Scan for the cell matching the given text and deliver its (x, y) coordinate at center. 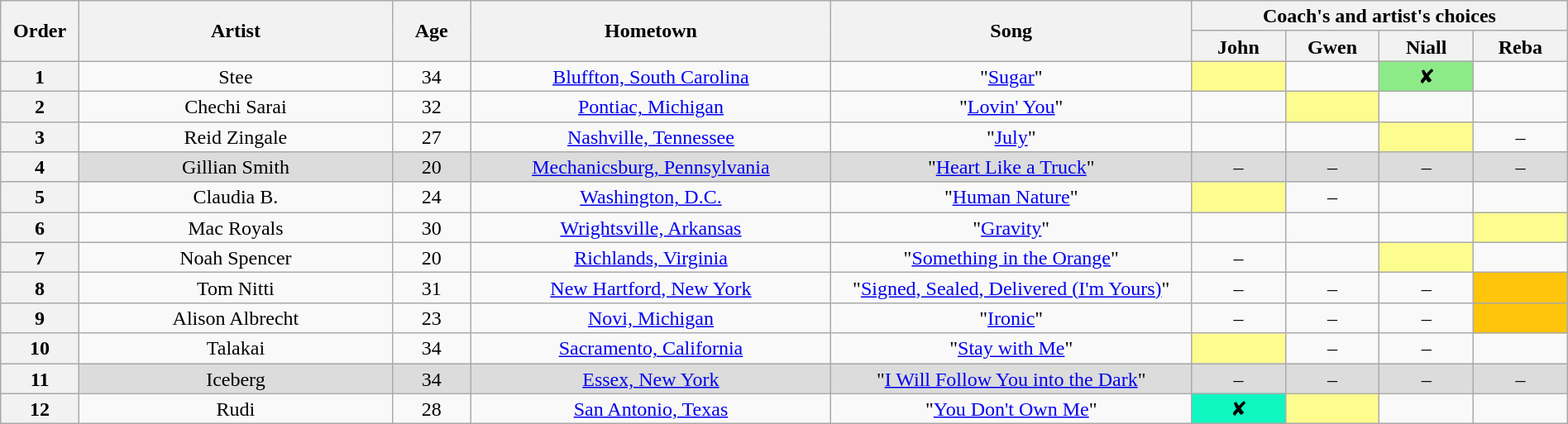
27 (432, 137)
"Heart Like a Truck" (1011, 167)
30 (432, 228)
Mac Royals (235, 228)
New Hartford, New York (651, 288)
"Sugar" (1011, 76)
Noah Spencer (235, 258)
11 (40, 379)
"I Will Follow You into the Dark" (1011, 379)
"Gravity" (1011, 228)
Mechanicsburg, Pennsylvania (651, 167)
"Signed, Sealed, Delivered (I'm Yours)" (1011, 288)
10 (40, 349)
Gillian Smith (235, 167)
Chechi Sarai (235, 106)
Pontiac, Michigan (651, 106)
San Antonio, Texas (651, 408)
Reba (1521, 46)
32 (432, 106)
Claudia B. (235, 197)
Nashville, Tennessee (651, 137)
"Stay with Me" (1011, 349)
Richlands, Virginia (651, 258)
Niall (1427, 46)
"Human Nature" (1011, 197)
Coach's and artist's choices (1379, 17)
9 (40, 317)
7 (40, 258)
Age (432, 31)
5 (40, 197)
Wrightsville, Arkansas (651, 228)
12 (40, 408)
28 (432, 408)
"Something in the Orange" (1011, 258)
"Lovin' You" (1011, 106)
Bluffton, South Carolina (651, 76)
Rudi (235, 408)
Stee (235, 76)
Sacramento, California (651, 349)
Iceberg (235, 379)
Washington, D.C. (651, 197)
John (1239, 46)
Artist (235, 31)
"Ironic" (1011, 317)
31 (432, 288)
23 (432, 317)
Reid Zingale (235, 137)
2 (40, 106)
Novi, Michigan (651, 317)
"July" (1011, 137)
Essex, New York (651, 379)
3 (40, 137)
8 (40, 288)
Alison Albrecht (235, 317)
Hometown (651, 31)
"You Don't Own Me" (1011, 408)
4 (40, 167)
Tom Nitti (235, 288)
Talakai (235, 349)
24 (432, 197)
Order (40, 31)
6 (40, 228)
1 (40, 76)
Gwen (1332, 46)
Song (1011, 31)
